Pinpoint the cell where the given text exists, returning its [x, y] midpoint coordinate. 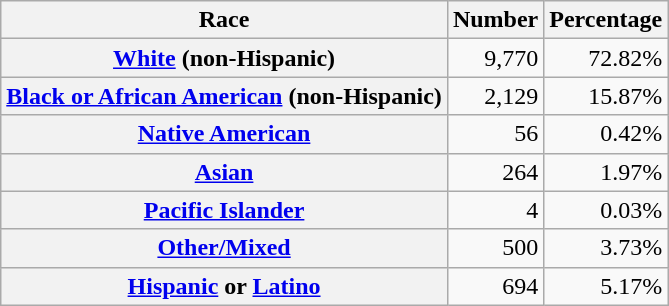
Pacific Islander [224, 210]
Percentage [606, 20]
4 [495, 210]
5.17% [606, 286]
694 [495, 286]
1.97% [606, 172]
2,129 [495, 96]
15.87% [606, 96]
White (non-Hispanic) [224, 58]
Hispanic or Latino [224, 286]
Asian [224, 172]
72.82% [606, 58]
Race [224, 20]
Black or African American (non-Hispanic) [224, 96]
0.03% [606, 210]
Native American [224, 134]
264 [495, 172]
9,770 [495, 58]
Other/Mixed [224, 248]
56 [495, 134]
Number [495, 20]
0.42% [606, 134]
3.73% [606, 248]
500 [495, 248]
